From the cell containing the given text, extract its center point as (X, Y) coordinate. 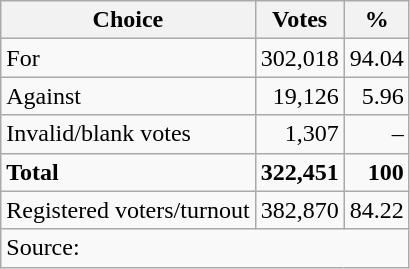
Votes (300, 20)
% (376, 20)
302,018 (300, 58)
94.04 (376, 58)
Registered voters/turnout (128, 210)
322,451 (300, 172)
Source: (205, 248)
84.22 (376, 210)
Total (128, 172)
For (128, 58)
Against (128, 96)
100 (376, 172)
1,307 (300, 134)
382,870 (300, 210)
5.96 (376, 96)
Choice (128, 20)
Invalid/blank votes (128, 134)
19,126 (300, 96)
– (376, 134)
